Search for the cell housing the specified text and yield its (X, Y) center coordinate. 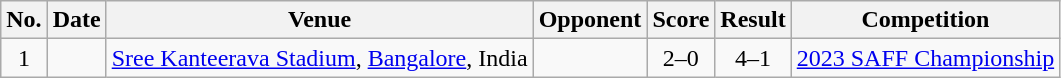
Date (76, 20)
Opponent (590, 20)
Result (753, 20)
2–0 (681, 58)
2023 SAFF Championship (925, 58)
Score (681, 20)
1 (24, 58)
No. (24, 20)
Venue (320, 20)
Sree Kanteerava Stadium, Bangalore, India (320, 58)
Competition (925, 20)
4–1 (753, 58)
